Provide the (X, Y) coordinate of the cell's center where the given text is located.  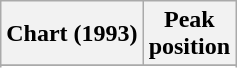
Chart (1993) (72, 34)
Peakposition (189, 34)
